Detect which cell encompasses the target text, then output its (X, Y) center coordinate. 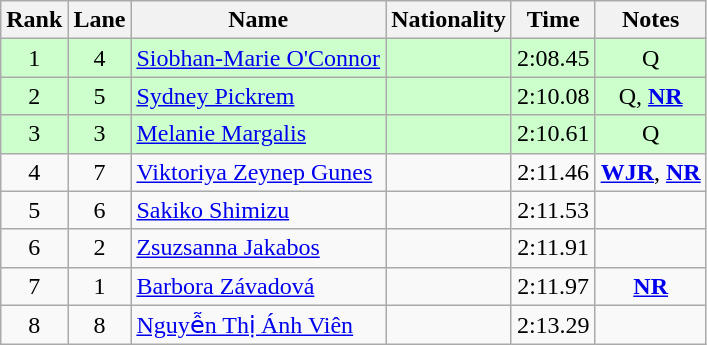
2:10.61 (553, 134)
Rank (34, 20)
Time (553, 20)
2:11.97 (553, 286)
Notes (650, 20)
NR (650, 286)
2:10.08 (553, 96)
2:08.45 (553, 58)
2:11.91 (553, 248)
Siobhan-Marie O'Connor (258, 58)
Sakiko Shimizu (258, 210)
Lane (100, 20)
2:11.46 (553, 172)
Sydney Pickrem (258, 96)
Name (258, 20)
Q, NR (650, 96)
Barbora Závadová (258, 286)
Melanie Margalis (258, 134)
Zsuzsanna Jakabos (258, 248)
Nguyễn Thị Ánh Viên (258, 325)
Nationality (449, 20)
2:13.29 (553, 325)
WJR, NR (650, 172)
2:11.53 (553, 210)
Viktoriya Zeynep Gunes (258, 172)
